Return (X, Y) of the center of cell containing provided text 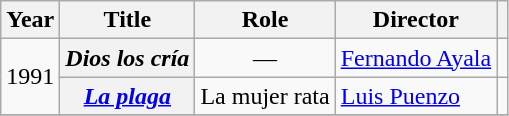
Director (416, 20)
La plaga (128, 96)
1991 (30, 77)
Year (30, 20)
Dios los cría (128, 58)
— (265, 58)
Role (265, 20)
Title (128, 20)
Fernando Ayala (416, 58)
Luis Puenzo (416, 96)
La mujer rata (265, 96)
